Scan for the cell matching the given text and deliver its (x, y) coordinate at center. 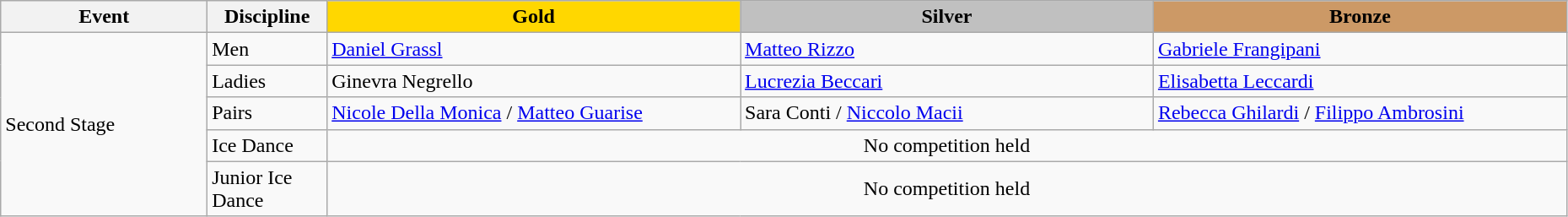
Event (105, 17)
Sara Conti / Niccolo Macii (947, 113)
Junior Ice Dance (267, 189)
Pairs (267, 113)
Silver (947, 17)
Rebecca Ghilardi / Filippo Ambrosini (1360, 113)
Gold (534, 17)
Men (267, 49)
Ladies (267, 81)
Daniel Grassl (534, 49)
Second Stage (105, 125)
Discipline (267, 17)
Ginevra Negrello (534, 81)
Bronze (1360, 17)
Ice Dance (267, 145)
Matteo Rizzo (947, 49)
Elisabetta Leccardi (1360, 81)
Gabriele Frangipani (1360, 49)
Nicole Della Monica / Matteo Guarise (534, 113)
Lucrezia Beccari (947, 81)
